Capture the cell that displays the provided text and extract its (X, Y) central coordinate. 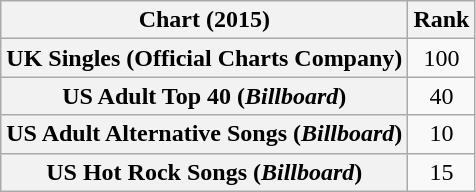
US Adult Top 40 (Billboard) (204, 96)
15 (442, 172)
Chart (2015) (204, 20)
US Hot Rock Songs (Billboard) (204, 172)
US Adult Alternative Songs (Billboard) (204, 134)
10 (442, 134)
100 (442, 58)
40 (442, 96)
UK Singles (Official Charts Company) (204, 58)
Rank (442, 20)
